From the cell containing the given text, extract its center point as [x, y] coordinate. 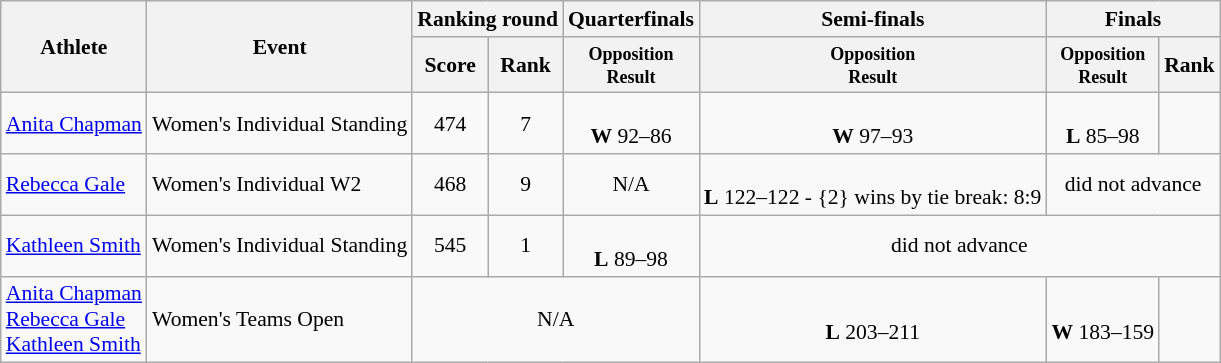
Ranking round [488, 19]
L 85–98 [1102, 124]
Athlete [74, 47]
545 [450, 246]
1 [526, 246]
Kathleen Smith [74, 246]
W 183–159 [1102, 320]
Women's Teams Open [280, 320]
Event [280, 47]
Finals [1132, 19]
Rebecca Gale [74, 184]
468 [450, 184]
W 92–86 [631, 124]
Semi-finals [872, 19]
Quarterfinals [631, 19]
Anita ChapmanRebecca GaleKathleen Smith [74, 320]
9 [526, 184]
Score [450, 65]
Women's Individual W2 [280, 184]
L 122–122 - {2} wins by tie break: 8:9 [872, 184]
Anita Chapman [74, 124]
7 [526, 124]
L 203–211 [872, 320]
W 97–93 [872, 124]
474 [450, 124]
L 89–98 [631, 246]
